Search for the cell housing the specified text and yield its (x, y) center coordinate. 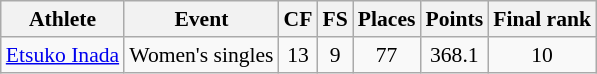
Final rank (542, 19)
9 (334, 55)
Event (201, 19)
Places (387, 19)
77 (387, 55)
CF (298, 19)
10 (542, 55)
Athlete (62, 19)
368.1 (454, 55)
Points (454, 19)
FS (334, 19)
Etsuko Inada (62, 55)
13 (298, 55)
Women's singles (201, 55)
